Determine the (X, Y) coordinate at the center of the cell enclosing the given text.  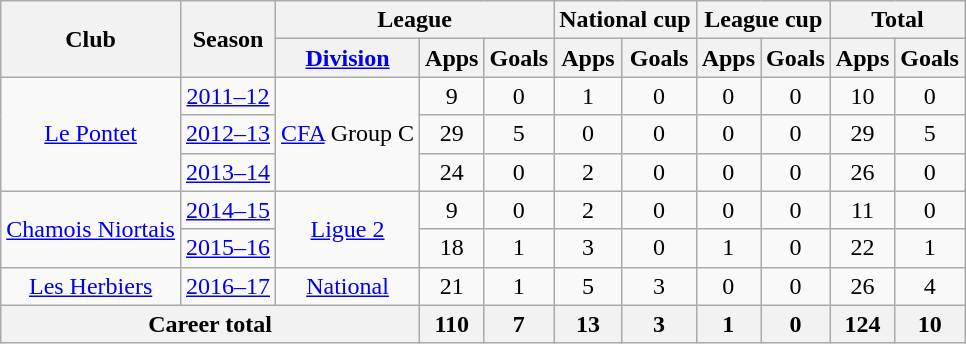
National (348, 286)
2012–13 (228, 134)
Total (897, 20)
Season (228, 39)
League cup (763, 20)
2014–15 (228, 210)
2013–14 (228, 172)
Career total (210, 324)
CFA Group C (348, 134)
2016–17 (228, 286)
22 (862, 248)
Les Herbiers (91, 286)
110 (452, 324)
Ligue 2 (348, 229)
11 (862, 210)
7 (519, 324)
National cup (625, 20)
Club (91, 39)
13 (588, 324)
124 (862, 324)
21 (452, 286)
4 (930, 286)
Chamois Niortais (91, 229)
Le Pontet (91, 134)
Division (348, 58)
24 (452, 172)
2015–16 (228, 248)
18 (452, 248)
2011–12 (228, 96)
League (415, 20)
